Search for the cell housing the specified text and yield its (X, Y) center coordinate. 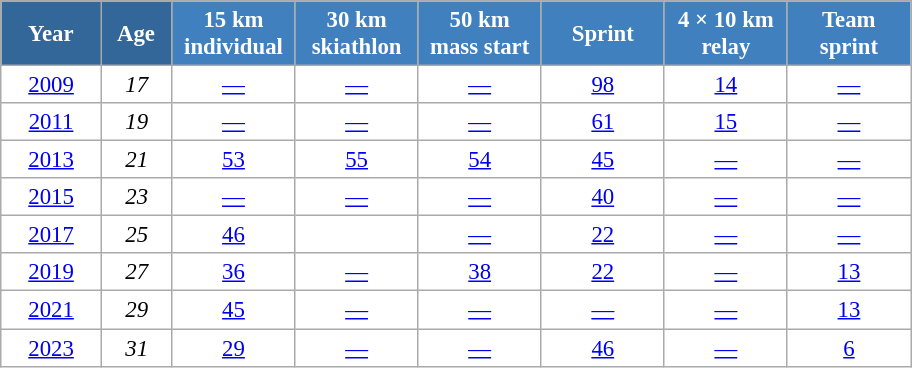
53 (234, 160)
Year (52, 34)
21 (136, 160)
98 (602, 85)
36 (234, 273)
2011 (52, 122)
15 km individual (234, 34)
Age (136, 34)
54 (480, 160)
19 (136, 122)
2009 (52, 85)
55 (356, 160)
38 (480, 273)
17 (136, 85)
6 (848, 348)
2017 (52, 235)
15 (726, 122)
25 (136, 235)
40 (602, 197)
61 (602, 122)
2023 (52, 348)
2021 (52, 310)
Sprint (602, 34)
2013 (52, 160)
27 (136, 273)
2015 (52, 197)
31 (136, 348)
4 × 10 km relay (726, 34)
50 km mass start (480, 34)
2019 (52, 273)
14 (726, 85)
30 km skiathlon (356, 34)
Team sprint (848, 34)
23 (136, 197)
